Pinpoint the cell where the given text exists, returning its (x, y) midpoint coordinate. 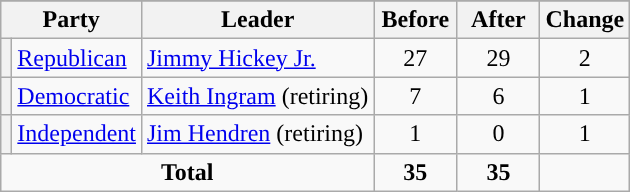
Independent (77, 134)
Republican (77, 58)
29 (498, 58)
2 (585, 58)
Keith Ingram (retiring) (257, 96)
Leader (257, 20)
Democratic (77, 96)
Jim Hendren (retiring) (257, 134)
7 (416, 96)
Change (585, 20)
Before (416, 20)
Party (72, 20)
27 (416, 58)
Total (188, 172)
After (498, 20)
6 (498, 96)
0 (498, 134)
Jimmy Hickey Jr. (257, 58)
